Locate the cell with the specified text and output its [X, Y] center coordinate. 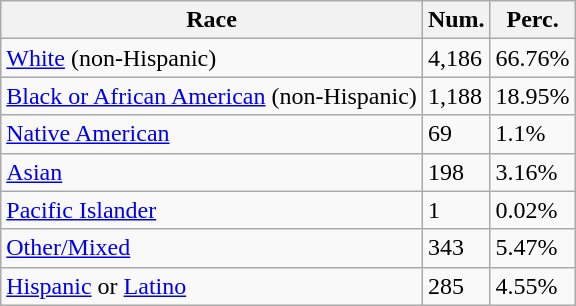
66.76% [532, 58]
Native American [212, 134]
Asian [212, 172]
3.16% [532, 172]
Hispanic or Latino [212, 286]
5.47% [532, 248]
White (non-Hispanic) [212, 58]
0.02% [532, 210]
Other/Mixed [212, 248]
18.95% [532, 96]
Race [212, 20]
69 [456, 134]
343 [456, 248]
Black or African American (non-Hispanic) [212, 96]
Perc. [532, 20]
198 [456, 172]
1,188 [456, 96]
1.1% [532, 134]
4,186 [456, 58]
4.55% [532, 286]
285 [456, 286]
1 [456, 210]
Pacific Islander [212, 210]
Num. [456, 20]
